Identify which cell holds the provided text, then report its [X, Y] central coordinate. 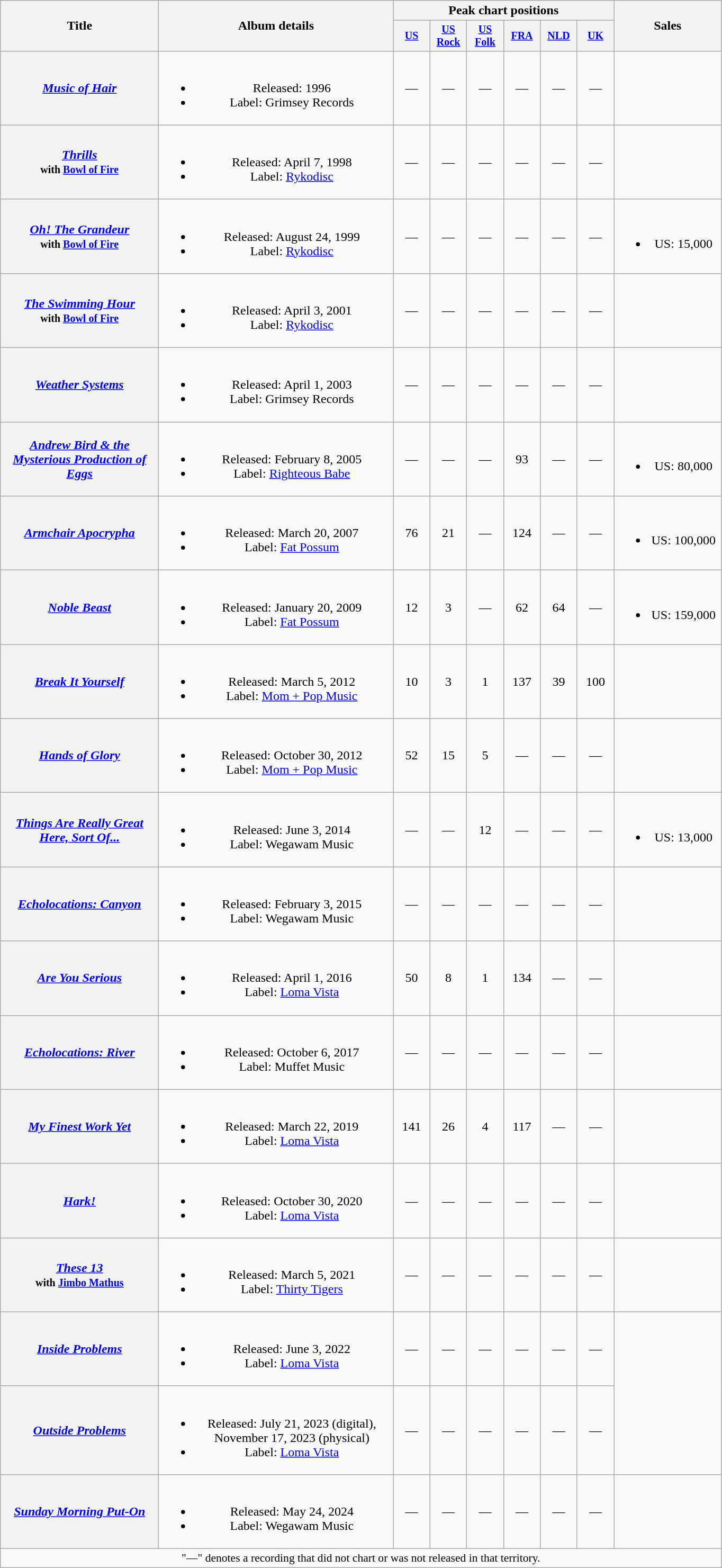
FRA [522, 36]
62 [522, 607]
117 [522, 1126]
134 [522, 978]
Released: January 20, 2009Label: Fat Possum [276, 607]
Music of Hair [79, 88]
My Finest Work Yet [79, 1126]
Released: February 8, 2005Label: Righteous Babe [276, 459]
Released: April 3, 2001Label: Rykodisc [276, 310]
US: 100,000 [668, 533]
Inside Problems [79, 1349]
US [412, 36]
21 [448, 533]
Break It Yourself [79, 682]
Oh! The Grandeurwith Bowl of Fire [79, 236]
93 [522, 459]
141 [412, 1126]
52 [412, 756]
Released: October 6, 2017Label: Muffet Music [276, 1052]
Noble Beast [79, 607]
Album details [276, 26]
Released: July 21, 2023 (digital), November 17, 2023 (physical)Label: Loma Vista [276, 1430]
10 [412, 682]
Armchair Apocrypha [79, 533]
15 [448, 756]
Released: April 1, 2016Label: Loma Vista [276, 978]
Things Are Really Great Here, Sort Of... [79, 830]
Peak chart positions [504, 11]
Echolocations: River [79, 1052]
Released: April 7, 1998Label: Rykodisc [276, 162]
Released: February 3, 2015Label: Wegawam Music [276, 904]
5 [485, 756]
Sunday Morning Put-On [79, 1511]
Andrew Bird & the Mysterious Production of Eggs [79, 459]
Hands of Glory [79, 756]
These 13with Jimbo Mathus [79, 1275]
Released: March 5, 2012Label: Mom + Pop Music [276, 682]
Released: August 24, 1999Label: Rykodisc [276, 236]
8 [448, 978]
Released: 1996Label: Grimsey Records [276, 88]
US: 13,000 [668, 830]
Weather Systems [79, 385]
Hark! [79, 1200]
Sales [668, 26]
Released: October 30, 2012Label: Mom + Pop Music [276, 756]
4 [485, 1126]
Title [79, 26]
137 [522, 682]
Released: May 24, 2024Label: Wegawam Music [276, 1511]
Released: June 3, 2022Label: Loma Vista [276, 1349]
50 [412, 978]
UK [595, 36]
Released: March 5, 2021Label: Thirty Tigers [276, 1275]
Are You Serious [79, 978]
76 [412, 533]
39 [559, 682]
US: 159,000 [668, 607]
Released: June 3, 2014Label: Wegawam Music [276, 830]
USRock [448, 36]
26 [448, 1126]
Echolocations: Canyon [79, 904]
US: 80,000 [668, 459]
Released: October 30, 2020Label: Loma Vista [276, 1200]
64 [559, 607]
"—" denotes a recording that did not chart or was not released in that territory. [361, 1558]
124 [522, 533]
100 [595, 682]
USFolk [485, 36]
Thrillswith Bowl of Fire [79, 162]
The Swimming Hourwith Bowl of Fire [79, 310]
Released: April 1, 2003Label: Grimsey Records [276, 385]
US: 15,000 [668, 236]
Released: March 20, 2007Label: Fat Possum [276, 533]
Outside Problems [79, 1430]
NLD [559, 36]
Released: March 22, 2019Label: Loma Vista [276, 1126]
